Return the [x, y] coordinate for the center point of the cell that contains the specified text.  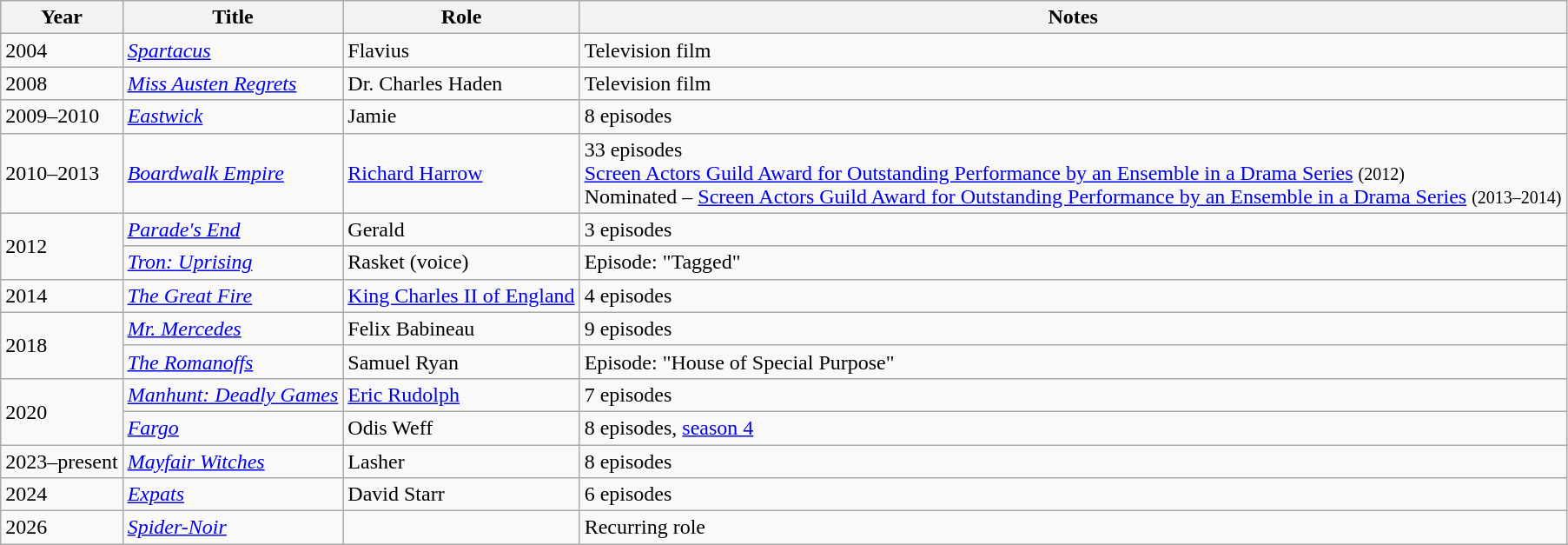
2008 [62, 83]
Role [461, 17]
2024 [62, 495]
Episode: "House of Special Purpose" [1073, 362]
Tron: Uprising [233, 263]
Richard Harrow [461, 173]
The Romanoffs [233, 362]
Mayfair Witches [233, 462]
2010–2013 [62, 173]
2018 [62, 345]
3 episodes [1073, 229]
2023–present [62, 462]
Recurring role [1073, 528]
Notes [1073, 17]
7 episodes [1073, 395]
Mr. Mercedes [233, 329]
Parade's End [233, 229]
2004 [62, 50]
6 episodes [1073, 495]
Jamie [461, 116]
Year [62, 17]
2014 [62, 296]
Spartacus [233, 50]
David Starr [461, 495]
Rasket (voice) [461, 263]
Fargo [233, 428]
King Charles II of England [461, 296]
Miss Austen Regrets [233, 83]
Episode: "Tagged" [1073, 263]
2020 [62, 411]
The Great Fire [233, 296]
Manhunt: Deadly Games [233, 395]
4 episodes [1073, 296]
2012 [62, 246]
Eric Rudolph [461, 395]
Expats [233, 495]
Flavius [461, 50]
Gerald [461, 229]
Lasher [461, 462]
Odis Weff [461, 428]
Spider-Noir [233, 528]
Dr. Charles Haden [461, 83]
2026 [62, 528]
Eastwick [233, 116]
8 episodes, season 4 [1073, 428]
Title [233, 17]
Felix Babineau [461, 329]
Boardwalk Empire [233, 173]
9 episodes [1073, 329]
Samuel Ryan [461, 362]
2009–2010 [62, 116]
